Provide the (X, Y) coordinate of the cell's center where the given text is located.  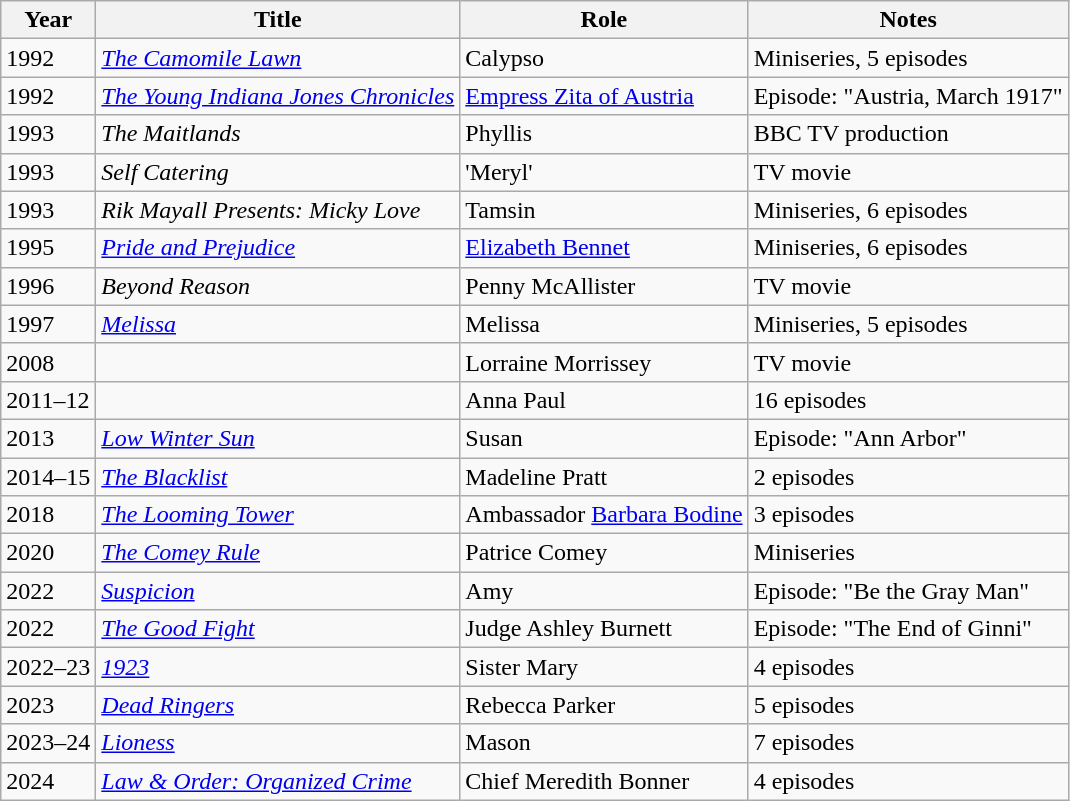
Year (48, 20)
Susan (604, 438)
3 episodes (908, 515)
The Comey Rule (278, 553)
2018 (48, 515)
Patrice Comey (604, 553)
1997 (48, 324)
2023–24 (48, 743)
Empress Zita of Austria (604, 96)
2008 (48, 362)
The Maitlands (278, 134)
2013 (48, 438)
Anna Paul (604, 400)
Episode: "The End of Ginni" (908, 629)
Suspicion (278, 591)
Penny McAllister (604, 286)
Ambassador Barbara Bodine (604, 515)
1995 (48, 248)
Episode: "Austria, March 1917" (908, 96)
The Blacklist (278, 477)
Role (604, 20)
Phyllis (604, 134)
Low Winter Sun (278, 438)
BBC TV production (908, 134)
Rebecca Parker (604, 705)
Sister Mary (604, 667)
Notes (908, 20)
2011–12 (48, 400)
Calypso (604, 58)
'Meryl' (604, 172)
Episode: "Be the Gray Man" (908, 591)
Beyond Reason (278, 286)
Dead Ringers (278, 705)
2020 (48, 553)
Episode: "Ann Arbor" (908, 438)
2014–15 (48, 477)
Lioness (278, 743)
The Looming Tower (278, 515)
Pride and Prejudice (278, 248)
2023 (48, 705)
Title (278, 20)
Rik Mayall Presents: Micky Love (278, 210)
The Good Fight (278, 629)
The Camomile Lawn (278, 58)
Tamsin (604, 210)
2 episodes (908, 477)
The Young Indiana Jones Chronicles (278, 96)
1996 (48, 286)
Madeline Pratt (604, 477)
Elizabeth Bennet (604, 248)
16 episodes (908, 400)
Mason (604, 743)
2022–23 (48, 667)
2024 (48, 781)
Amy (604, 591)
Miniseries (908, 553)
1923 (278, 667)
Law & Order: Organized Crime (278, 781)
7 episodes (908, 743)
5 episodes (908, 705)
Lorraine Morrissey (604, 362)
Chief Meredith Bonner (604, 781)
Judge Ashley Burnett (604, 629)
Self Catering (278, 172)
